Detect which cell encompasses the target text, then output its (x, y) center coordinate. 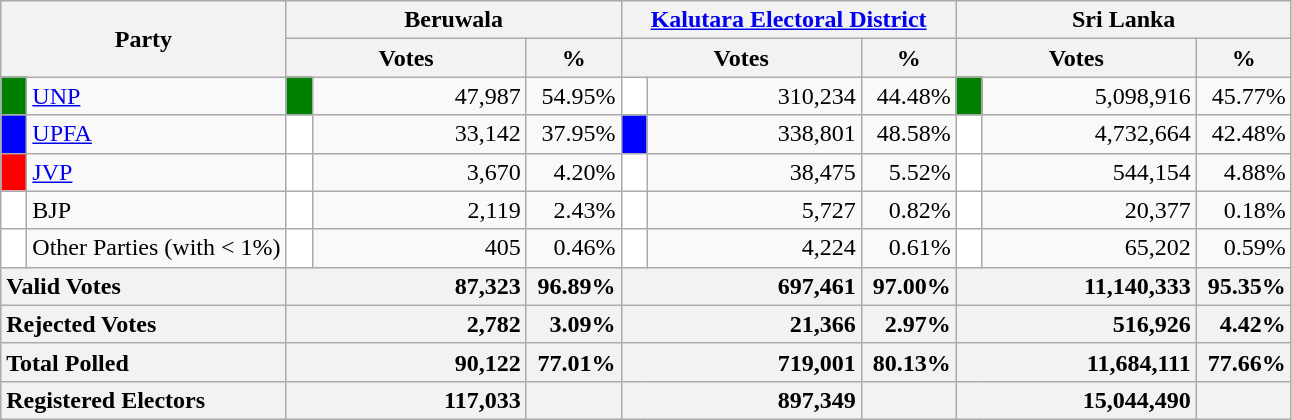
3,670 (419, 172)
4,732,664 (1089, 134)
42.48% (1244, 134)
0.59% (1244, 248)
897,349 (741, 400)
516,926 (1076, 324)
87,323 (406, 286)
719,001 (741, 362)
47,987 (419, 96)
97.00% (908, 286)
37.95% (574, 134)
4.20% (574, 172)
90,122 (406, 362)
11,684,111 (1076, 362)
4,224 (754, 248)
JVP (156, 172)
45.77% (1244, 96)
0.61% (908, 248)
UNP (156, 96)
Sri Lanka (1124, 20)
77.01% (574, 362)
38,475 (754, 172)
UPFA (156, 134)
5,098,916 (1089, 96)
80.13% (908, 362)
Registered Electors (144, 400)
338,801 (754, 134)
117,033 (406, 400)
544,154 (1089, 172)
2.97% (908, 324)
3.09% (574, 324)
2.43% (574, 210)
0.82% (908, 210)
11,140,333 (1076, 286)
21,366 (741, 324)
65,202 (1089, 248)
48.58% (908, 134)
405 (419, 248)
0.46% (574, 248)
2,782 (406, 324)
2,119 (419, 210)
5.52% (908, 172)
Other Parties (with < 1%) (156, 248)
310,234 (754, 96)
697,461 (741, 286)
0.18% (1244, 210)
96.89% (574, 286)
20,377 (1089, 210)
Valid Votes (144, 286)
Beruwala (454, 20)
77.66% (1244, 362)
BJP (156, 210)
Total Polled (144, 362)
4.42% (1244, 324)
54.95% (574, 96)
33,142 (419, 134)
44.48% (908, 96)
Kalutara Electoral District (788, 20)
5,727 (754, 210)
95.35% (1244, 286)
15,044,490 (1076, 400)
Rejected Votes (144, 324)
Party (144, 39)
4.88% (1244, 172)
